Return the (X, Y) coordinate for the center point of the cell that contains the specified text.  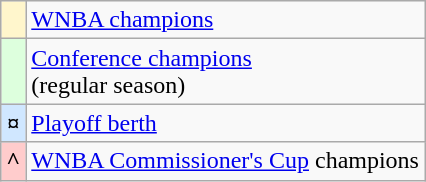
¤ (14, 123)
WNBA Commissioner's Cup champions (226, 161)
WNBA champions (226, 20)
Conference champions(regular season) (226, 72)
^ (14, 161)
Playoff berth (226, 123)
